Return the (x, y) coordinate for the center point of the cell that contains the specified text.  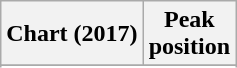
Chart (2017) (72, 34)
Peak position (189, 34)
